Return (X, Y) of the center of cell containing provided text 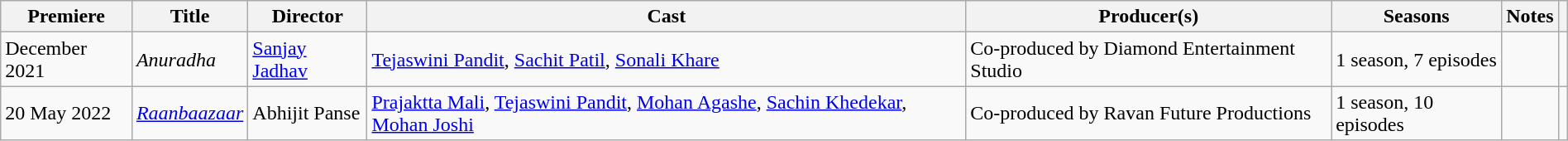
Co-produced by Diamond Entertainment Studio (1149, 60)
Raanbaazaar (189, 113)
Premiere (66, 17)
Seasons (1417, 17)
Notes (1530, 17)
Anuradha (189, 60)
1 season, 7 episodes (1417, 60)
Prajaktta Mali, Tejaswini Pandit, Mohan Agashe, Sachin Khedekar, Mohan Joshi (667, 113)
20 May 2022 (66, 113)
1 season, 10 episodes (1417, 113)
Director (308, 17)
Sanjay Jadhav (308, 60)
Title (189, 17)
Co-produced by Ravan Future Productions (1149, 113)
December 2021 (66, 60)
Producer(s) (1149, 17)
Cast (667, 17)
Tejaswini Pandit, Sachit Patil, Sonali Khare (667, 60)
Abhijit Panse (308, 113)
